Determine the (x, y) coordinate at the center of the cell enclosing the given text.  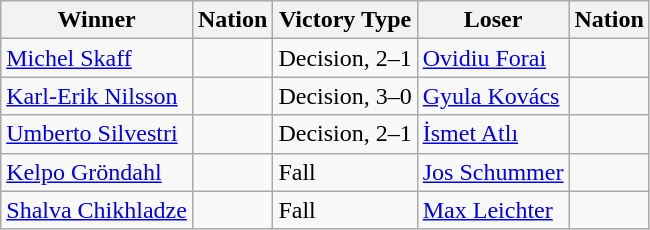
Shalva Chikhladze (97, 210)
Max Leichter (493, 210)
Jos Schummer (493, 172)
Gyula Kovács (493, 96)
Ovidiu Forai (493, 58)
Decision, 3–0 (345, 96)
Kelpo Gröndahl (97, 172)
Winner (97, 20)
Karl-Erik Nilsson (97, 96)
Umberto Silvestri (97, 134)
Michel Skaff (97, 58)
İsmet Atlı (493, 134)
Victory Type (345, 20)
Loser (493, 20)
